Search for the cell housing the specified text and yield its (X, Y) center coordinate. 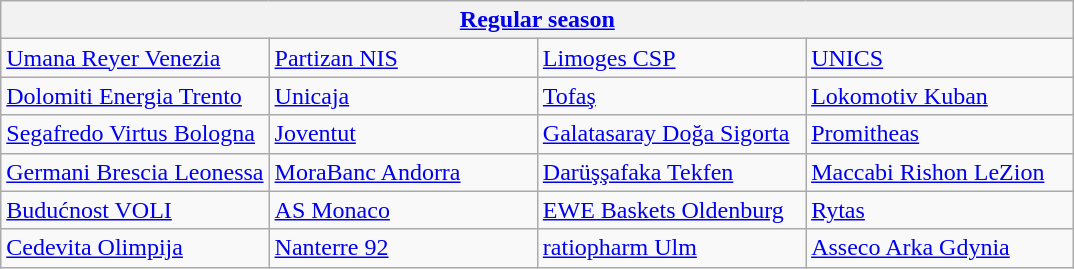
EWE Baskets Oldenburg (671, 210)
ratiopharm Ulm (671, 248)
Lokomotiv Kuban (940, 96)
Regular season (538, 20)
MoraBanc Andorra (403, 172)
Partizan NIS (403, 58)
Rytas (940, 210)
Nanterre 92 (403, 248)
Joventut (403, 134)
Cedevita Olimpija (135, 248)
Unicaja (403, 96)
UNICS (940, 58)
Maccabi Rishon LeZion (940, 172)
Umana Reyer Venezia (135, 58)
Segafredo Virtus Bologna (135, 134)
Tofaş (671, 96)
AS Monaco (403, 210)
Asseco Arka Gdynia (940, 248)
Galatasaray Doğa Sigorta (671, 134)
Limoges CSP (671, 58)
Dolomiti Energia Trento (135, 96)
Promitheas (940, 134)
Budućnost VOLI (135, 210)
Darüşşafaka Tekfen (671, 172)
Germani Brescia Leonessa (135, 172)
